Return [x, y] of the center of cell containing provided text 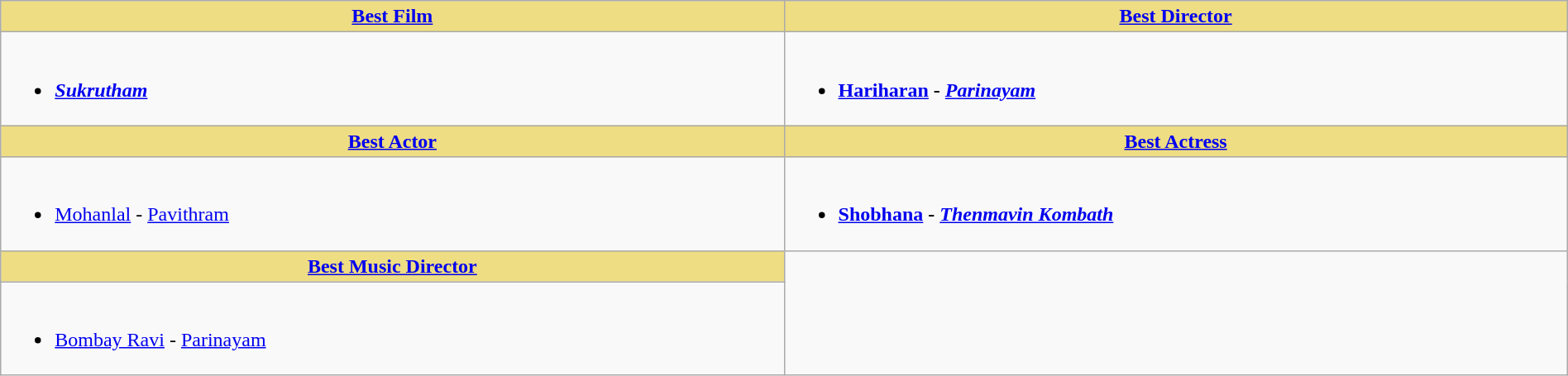
Best Music Director [392, 266]
Best Actress [1176, 141]
Hariharan - Parinayam [1176, 79]
Best Film [392, 17]
Shobhana - Thenmavin Kombath [1176, 203]
Best Actor [392, 141]
Sukrutham [392, 79]
Best Director [1176, 17]
Mohanlal - Pavithram [392, 203]
Bombay Ravi - Parinayam [392, 329]
